Locate the cell with the specified text and output its [x, y] center coordinate. 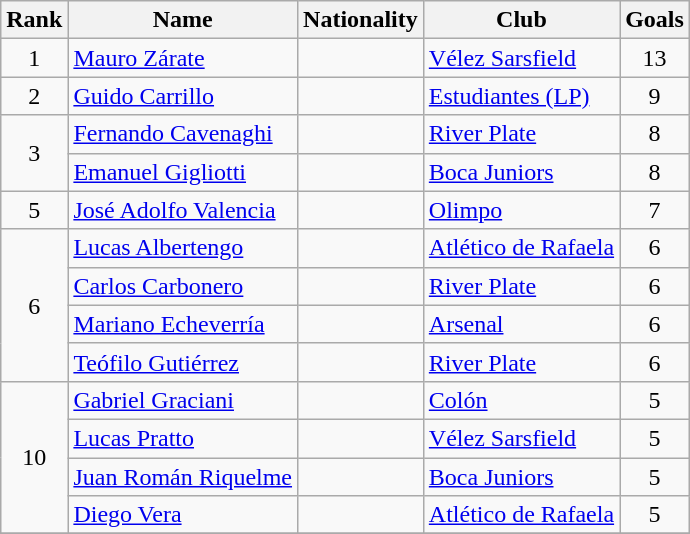
9 [655, 96]
Mariano Echeverría [183, 324]
Carlos Carbonero [183, 286]
Colón [521, 400]
Club [521, 20]
Diego Vera [183, 515]
José Adolfo Valencia [183, 210]
10 [34, 457]
1 [34, 58]
Olimpo [521, 210]
Name [183, 20]
Fernando Cavenaghi [183, 134]
Teófilo Gutiérrez [183, 362]
13 [655, 58]
7 [655, 210]
Guido Carrillo [183, 96]
Emanuel Gigliotti [183, 172]
3 [34, 153]
Goals [655, 20]
Juan Román Riquelme [183, 477]
Nationality [361, 20]
Gabriel Graciani [183, 400]
Rank [34, 20]
Mauro Zárate [183, 58]
Lucas Pratto [183, 438]
Estudiantes (LP) [521, 96]
Lucas Albertengo [183, 248]
2 [34, 96]
Arsenal [521, 324]
